Extract the [X, Y] coordinate from the center of the cell holding the provided text.  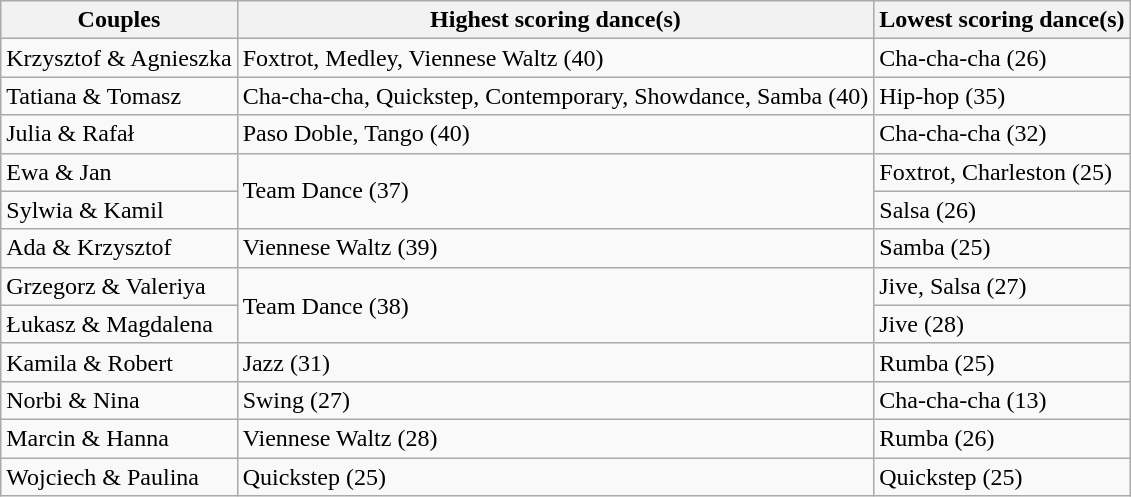
Norbi & Nina [119, 400]
Rumba (26) [1002, 438]
Foxtrot, Charleston (25) [1002, 172]
Wojciech & Paulina [119, 477]
Kamila & Robert [119, 362]
Team Dance (37) [556, 191]
Paso Doble, Tango (40) [556, 134]
Hip-hop (35) [1002, 96]
Team Dance (38) [556, 305]
Cha-cha-cha (13) [1002, 400]
Marcin & Hanna [119, 438]
Foxtrot, Medley, Viennese Waltz (40) [556, 58]
Samba (25) [1002, 248]
Krzysztof & Agnieszka [119, 58]
Łukasz & Magdalena [119, 324]
Jive (28) [1002, 324]
Highest scoring dance(s) [556, 20]
Julia & Rafał [119, 134]
Swing (27) [556, 400]
Jive, Salsa (27) [1002, 286]
Sylwia & Kamil [119, 210]
Cha-cha-cha (32) [1002, 134]
Lowest scoring dance(s) [1002, 20]
Jazz (31) [556, 362]
Salsa (26) [1002, 210]
Grzegorz & Valeriya [119, 286]
Couples [119, 20]
Viennese Waltz (39) [556, 248]
Cha-cha-cha (26) [1002, 58]
Viennese Waltz (28) [556, 438]
Rumba (25) [1002, 362]
Ada & Krzysztof [119, 248]
Tatiana & Tomasz [119, 96]
Ewa & Jan [119, 172]
Cha-cha-cha, Quickstep, Contemporary, Showdance, Samba (40) [556, 96]
